Pinpoint the cell where the given text exists, returning its (X, Y) midpoint coordinate. 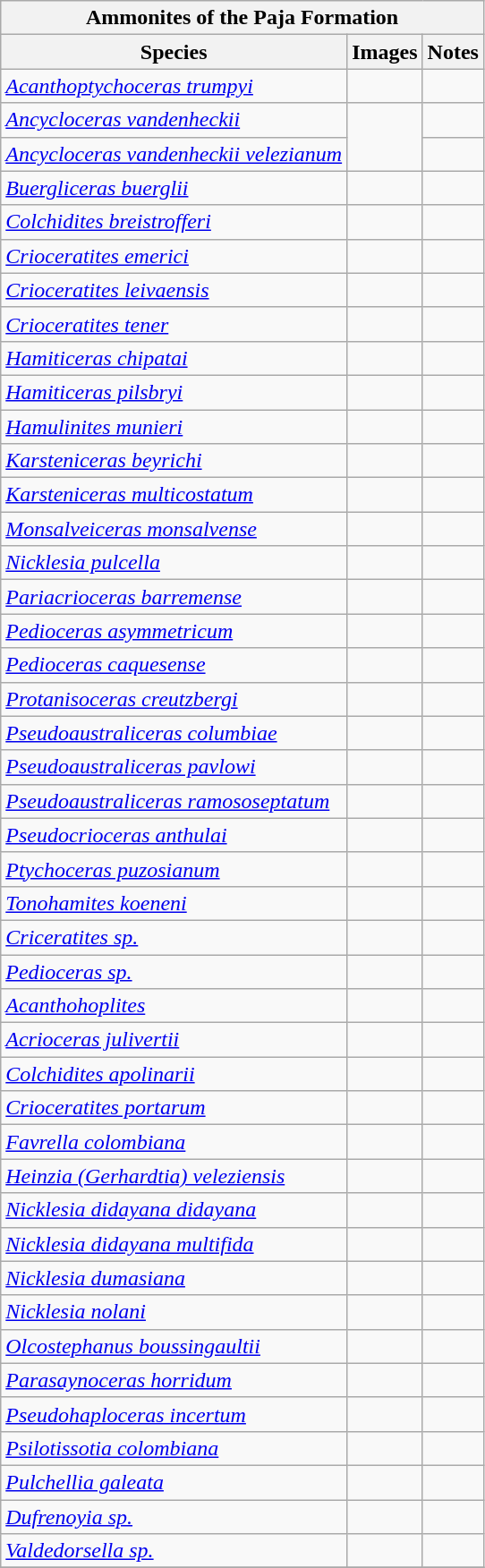
Monsalveiceras monsalvense (174, 529)
Dufrenoyia sp. (174, 1517)
Acanthohoplites (174, 1006)
Buergliceras buerglii (174, 188)
Pseudohaploceras incertum (174, 1414)
Pulchellia galeata (174, 1482)
Pedioceras caquesense (174, 665)
Notes (453, 52)
Protanisoceras creutzbergi (174, 699)
Crioceratites emerici (174, 256)
Pedioceras asymmetricum (174, 631)
Olcostephanus boussingaultii (174, 1346)
Valdedorsella sp. (174, 1551)
Nicklesia didayana multifida (174, 1244)
Hamiticeras chipatai (174, 358)
Criceratites sp. (174, 937)
Karsteniceras multicostatum (174, 495)
Ancycloceras vandenheckii (174, 120)
Crioceratites tener (174, 324)
Ancycloceras vandenheckii velezianum (174, 154)
Karsteniceras beyrichi (174, 461)
Ptychoceras puzosianum (174, 869)
Tonohamites koeneni (174, 903)
Hamulinites munieri (174, 427)
Pseudocrioceras anthulai (174, 835)
Pseudoaustraliceras columbiae (174, 733)
Pseudoaustraliceras pavlowi (174, 767)
Crioceratites leivaensis (174, 290)
Pedioceras sp. (174, 971)
Heinzia (Gerhardtia) veleziensis (174, 1176)
Ammonites of the Paja Formation (242, 18)
Psilotissotia colombiana (174, 1448)
Species (174, 52)
Nicklesia dumasiana (174, 1278)
Nicklesia nolani (174, 1312)
Pariacrioceras barremense (174, 597)
Acrioceras julivertii (174, 1040)
Colchidites apolinarii (174, 1074)
Nicklesia didayana didayana (174, 1210)
Hamiticeras pilsbryi (174, 392)
Crioceratites portarum (174, 1108)
Colchidites breistrofferi (174, 222)
Images (385, 52)
Nicklesia pulcella (174, 563)
Acanthoptychoceras trumpyi (174, 86)
Parasaynoceras horridum (174, 1380)
Favrella colombiana (174, 1142)
Pseudoaustraliceras ramososeptatum (174, 801)
